Find where the given text appears and provide that cell's center as [X, Y] coordinate. 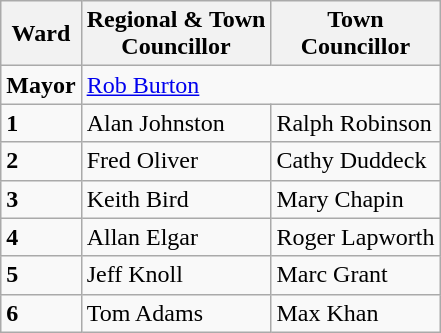
4 [41, 237]
Rob Burton [260, 85]
Roger Lapworth [356, 237]
Cathy Duddeck [356, 161]
Mary Chapin [356, 199]
Ward [41, 34]
Alan Johnston [176, 123]
Fred Oliver [176, 161]
6 [41, 313]
Ralph Robinson [356, 123]
Keith Bird [176, 199]
Regional & TownCouncillor [176, 34]
Allan Elgar [176, 237]
Mayor [41, 85]
Marc Grant [356, 275]
Jeff Knoll [176, 275]
1 [41, 123]
Max Khan [356, 313]
Tom Adams [176, 313]
3 [41, 199]
5 [41, 275]
TownCouncillor [356, 34]
2 [41, 161]
